Extract the (x, y) coordinate from the center of the cell holding the provided text.  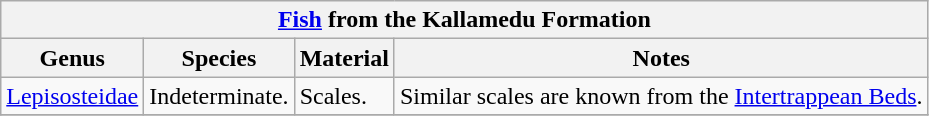
Fish from the Kallamedu Formation (464, 20)
Lepisosteidae (72, 96)
Scales. (344, 96)
Genus (72, 58)
Material (344, 58)
Similar scales are known from the Intertrappean Beds. (661, 96)
Indeterminate. (219, 96)
Notes (661, 58)
Species (219, 58)
